Return (x, y) of the center of cell containing provided text 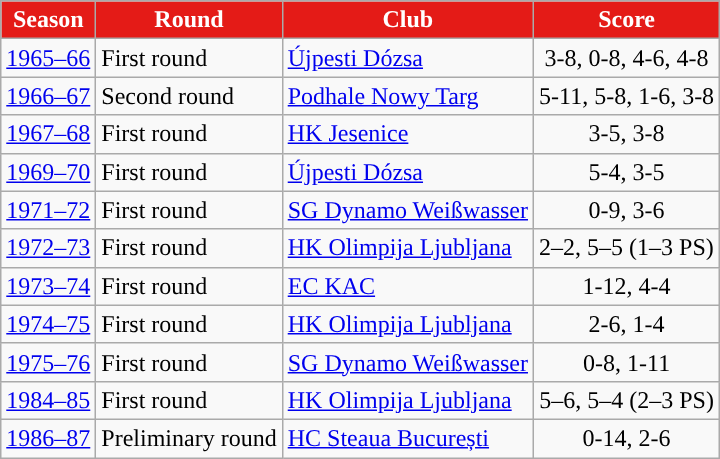
0-14, 2-6 (627, 438)
1975–76 (48, 362)
1971–72 (48, 210)
Second round (189, 96)
3-8, 0-8, 4-6, 4-8 (627, 58)
Preliminary round (189, 438)
1967–68 (48, 134)
1974–75 (48, 324)
1969–70 (48, 172)
HK Jesenice (408, 134)
0-9, 3-6 (627, 210)
Round (189, 20)
2-6, 1-4 (627, 324)
1984–85 (48, 400)
0-8, 1-11 (627, 362)
EC KAC (408, 286)
1965–66 (48, 58)
1-12, 4-4 (627, 286)
Podhale Nowy Targ (408, 96)
Score (627, 20)
HC Steaua București (408, 438)
5–6, 5–4 (2–3 PS) (627, 400)
1973–74 (48, 286)
5-4, 3-5 (627, 172)
1972–73 (48, 248)
1986–87 (48, 438)
2–2, 5–5 (1–3 PS) (627, 248)
3-5, 3-8 (627, 134)
Club (408, 20)
5-11, 5-8, 1-6, 3-8 (627, 96)
Season (48, 20)
1966–67 (48, 96)
